Scan for the cell matching the given text and deliver its (x, y) coordinate at center. 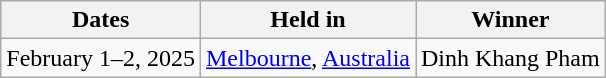
Melbourne, Australia (308, 58)
Winner (511, 20)
Held in (308, 20)
Dates (101, 20)
Dinh Khang Pham (511, 58)
February 1–2, 2025 (101, 58)
